From the cell containing the given text, extract its center point as (x, y) coordinate. 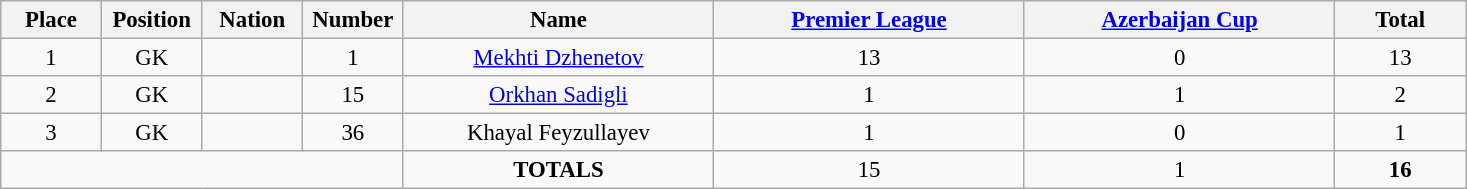
Place (52, 20)
Number (354, 20)
Total (1400, 20)
36 (354, 133)
Azerbaijan Cup (1180, 20)
Premier League (870, 20)
3 (52, 133)
16 (1400, 170)
Khayal Feyzullayev (558, 133)
Mekhti Dzhenetov (558, 58)
Name (558, 20)
TOTALS (558, 170)
Nation (252, 20)
Position (152, 20)
Orkhan Sadigli (558, 95)
